Pinpoint the cell where the given text exists, returning its (x, y) midpoint coordinate. 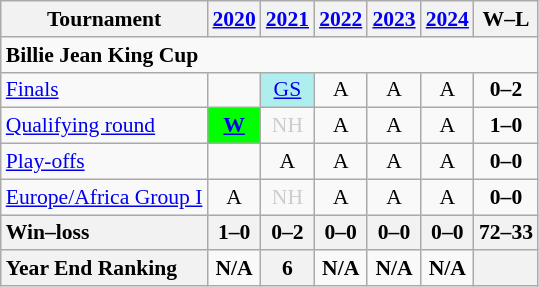
Play-offs (104, 162)
72–33 (506, 233)
Europe/Africa Group I (104, 197)
Win–loss (104, 233)
2020 (234, 19)
W (234, 126)
2024 (448, 19)
Qualifying round (104, 126)
GS (288, 90)
Tournament (104, 19)
Billie Jean King Cup (270, 55)
2023 (394, 19)
2022 (340, 19)
Year End Ranking (104, 269)
Finals (104, 90)
W–L (506, 19)
6 (288, 269)
2021 (288, 19)
